From the cell containing the given text, extract its center point as [x, y] coordinate. 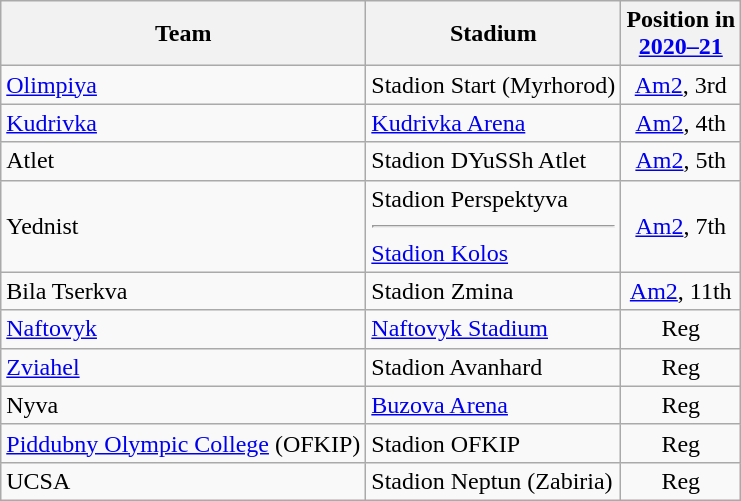
Stadion PerspektyvaStadion Kolos [494, 226]
Nyva [184, 405]
Yednist [184, 226]
UCSA [184, 481]
Am2, 4th [681, 123]
Stadium [494, 34]
Am2, 3rd [681, 85]
Olimpiya [184, 85]
Kudrivka Arena [494, 123]
Team [184, 34]
Am2, 5th [681, 161]
Kudrivka [184, 123]
Stadion Avanhard [494, 367]
Am2, 7th [681, 226]
Bila Tserkva [184, 291]
Zviahel [184, 367]
Naftovyk [184, 329]
Stadion OFKIP [494, 443]
Stadion Start (Myrhorod) [494, 85]
Buzova Arena [494, 405]
Am2, 11th [681, 291]
Atlet [184, 161]
Piddubny Olympic College (OFKIP) [184, 443]
Stadion DYuSSh Atlet [494, 161]
Position in2020–21 [681, 34]
Stadion Zmina [494, 291]
Naftovyk Stadium [494, 329]
Stadion Neptun (Zabiria) [494, 481]
